Provide the [X, Y] coordinate of the cell's center where the given text is located.  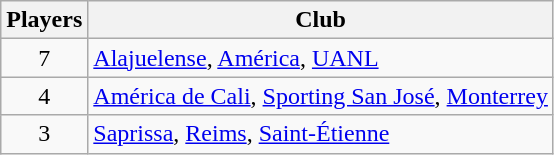
Club [321, 20]
3 [44, 134]
Saprissa, Reims, Saint-Étienne [321, 134]
4 [44, 96]
Players [44, 20]
Alajuelense, América, UANL [321, 58]
7 [44, 58]
América de Cali, Sporting San José, Monterrey [321, 96]
